From the cell containing the given text, extract its center point as [x, y] coordinate. 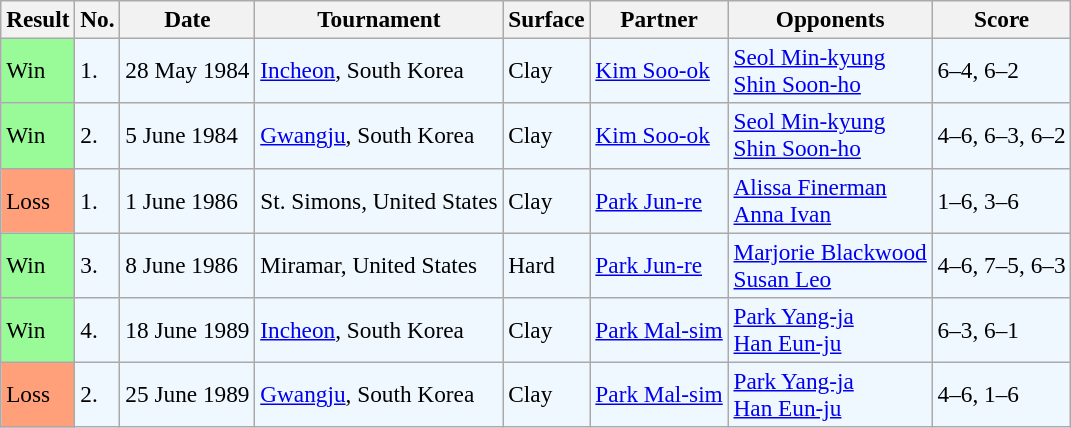
8 June 1986 [188, 264]
Miramar, United States [379, 264]
Hard [546, 264]
Result [38, 19]
1 June 1986 [188, 200]
6–3, 6–1 [1002, 330]
25 June 1989 [188, 394]
3. [98, 264]
Tournament [379, 19]
Opponents [830, 19]
Score [1002, 19]
18 June 1989 [188, 330]
4–6, 7–5, 6–3 [1002, 264]
4–6, 6–3, 6–2 [1002, 136]
Partner [659, 19]
St. Simons, United States [379, 200]
Date [188, 19]
Alissa Finerman Anna Ivan [830, 200]
5 June 1984 [188, 136]
1–6, 3–6 [1002, 200]
4–6, 1–6 [1002, 394]
28 May 1984 [188, 70]
4. [98, 330]
Surface [546, 19]
6–4, 6–2 [1002, 70]
Marjorie Blackwood Susan Leo [830, 264]
No. [98, 19]
